Determine the [X, Y] coordinate at the center of the cell enclosing the given text.  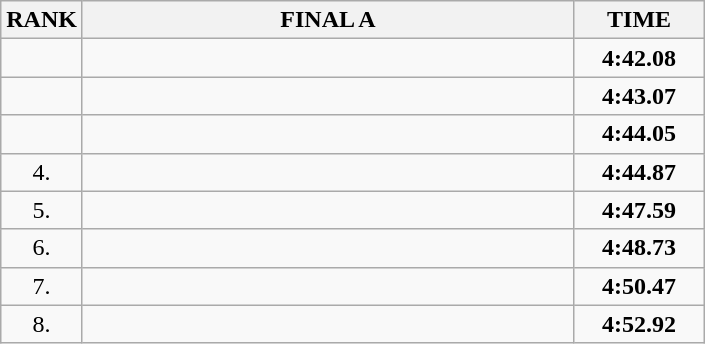
4:44.87 [640, 172]
4:52.92 [640, 324]
5. [42, 210]
RANK [42, 20]
4:50.47 [640, 286]
8. [42, 324]
FINAL A [328, 20]
4:43.07 [640, 96]
4:48.73 [640, 248]
7. [42, 286]
4:44.05 [640, 134]
4:42.08 [640, 58]
4:47.59 [640, 210]
4. [42, 172]
TIME [640, 20]
6. [42, 248]
